From the cell containing the given text, extract its center point as [x, y] coordinate. 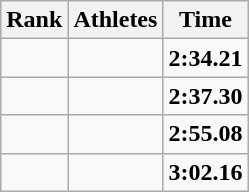
2:55.08 [206, 134]
3:02.16 [206, 172]
Rank [34, 20]
Time [206, 20]
Athletes [116, 20]
2:34.21 [206, 58]
2:37.30 [206, 96]
